Scan for the cell matching the given text and deliver its (X, Y) coordinate at center. 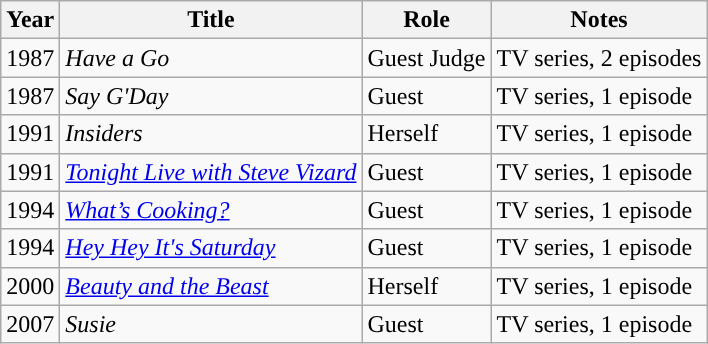
Guest Judge (426, 58)
Insiders (211, 134)
Tonight Live with Steve Vizard (211, 172)
Beauty and the Beast (211, 286)
Have a Go (211, 58)
2007 (30, 324)
Hey Hey It's Saturday (211, 248)
2000 (30, 286)
Year (30, 20)
Title (211, 20)
Role (426, 20)
TV series, 2 episodes (599, 58)
Susie (211, 324)
Notes (599, 20)
What’s Cooking? (211, 210)
Say G'Day (211, 96)
